Capture the cell that displays the provided text and extract its [x, y] central coordinate. 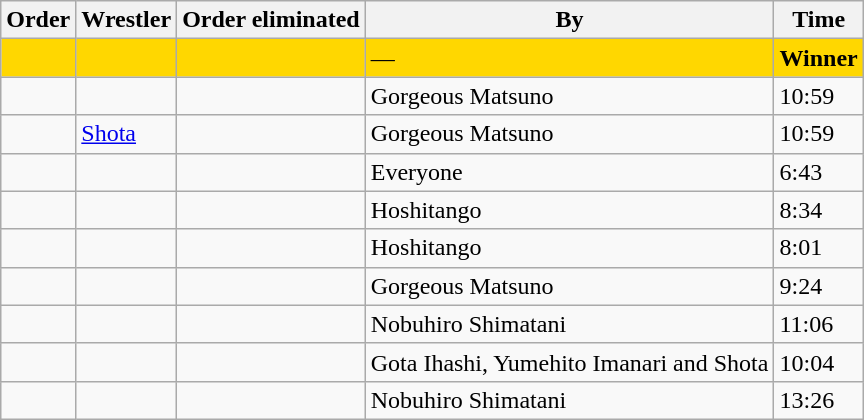
13:26 [818, 400]
Wrestler [126, 20]
Everyone [570, 172]
9:24 [818, 286]
— [570, 58]
6:43 [818, 172]
10:04 [818, 362]
Gota Ihashi, Yumehito Imanari and Shota [570, 362]
Order [38, 20]
11:06 [818, 324]
Shota [126, 134]
Order eliminated [272, 20]
Winner [818, 58]
8:34 [818, 210]
By [570, 20]
8:01 [818, 248]
Time [818, 20]
